From the cell containing the given text, extract its center point as (X, Y) coordinate. 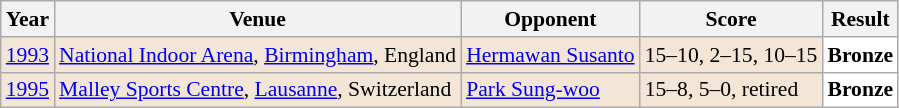
Park Sung-woo (550, 90)
Malley Sports Centre, Lausanne, Switzerland (258, 90)
Venue (258, 19)
Result (860, 19)
Hermawan Susanto (550, 55)
Score (732, 19)
1993 (28, 55)
1995 (28, 90)
15–8, 5–0, retired (732, 90)
Opponent (550, 19)
Year (28, 19)
15–10, 2–15, 10–15 (732, 55)
National Indoor Arena, Birmingham, England (258, 55)
